Provide the [x, y] coordinate of the cell's center where the given text is located.  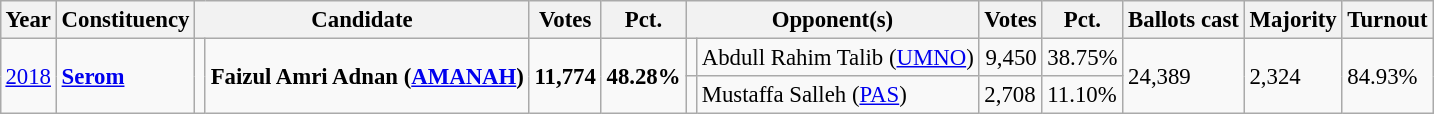
11.10% [1082, 95]
11,774 [565, 76]
2,708 [1010, 95]
Ballots cast [1184, 20]
38.75% [1082, 57]
48.28% [644, 76]
Abdull Rahim Talib (UMNO) [838, 57]
Year [28, 20]
2,324 [1293, 76]
2018 [28, 76]
84.93% [1388, 76]
Mustaffa Salleh (PAS) [838, 95]
Opponent(s) [832, 20]
Candidate [362, 20]
9,450 [1010, 57]
Serom [125, 76]
Turnout [1388, 20]
Constituency [125, 20]
24,389 [1184, 76]
Faizul Amri Adnan (AMANAH) [367, 76]
Majority [1293, 20]
